Capture the cell that displays the provided text and extract its [X, Y] central coordinate. 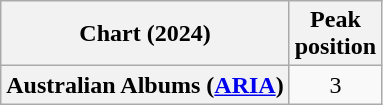
3 [335, 85]
Australian Albums (ARIA) [145, 85]
Peakposition [335, 34]
Chart (2024) [145, 34]
